Extract the (X, Y) coordinate from the center of the cell holding the provided text.  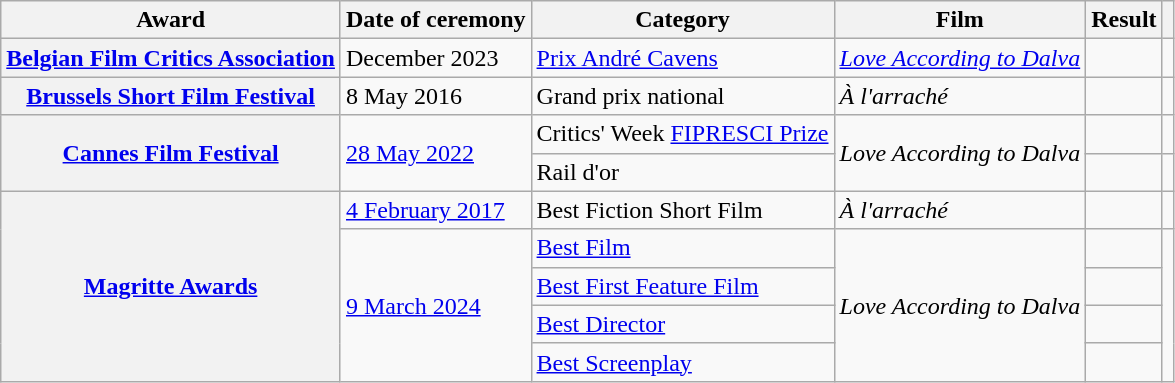
4 February 2017 (436, 210)
Brussels Short Film Festival (171, 96)
Best Screenplay (682, 362)
Belgian Film Critics Association (171, 58)
Result (1124, 20)
9 March 2024 (436, 305)
December 2023 (436, 58)
Best Director (682, 324)
Magritte Awards (171, 286)
Best Film (682, 248)
Film (960, 20)
Grand prix national (682, 96)
Date of ceremony (436, 20)
Category (682, 20)
Prix André Cavens (682, 58)
28 May 2022 (436, 153)
8 May 2016 (436, 96)
Rail d'or (682, 172)
Award (171, 20)
Best First Feature Film (682, 286)
Cannes Film Festival (171, 153)
Critics' Week FIPRESCI Prize (682, 134)
Best Fiction Short Film (682, 210)
